Extract the [x, y] coordinate from the center of the cell holding the provided text.  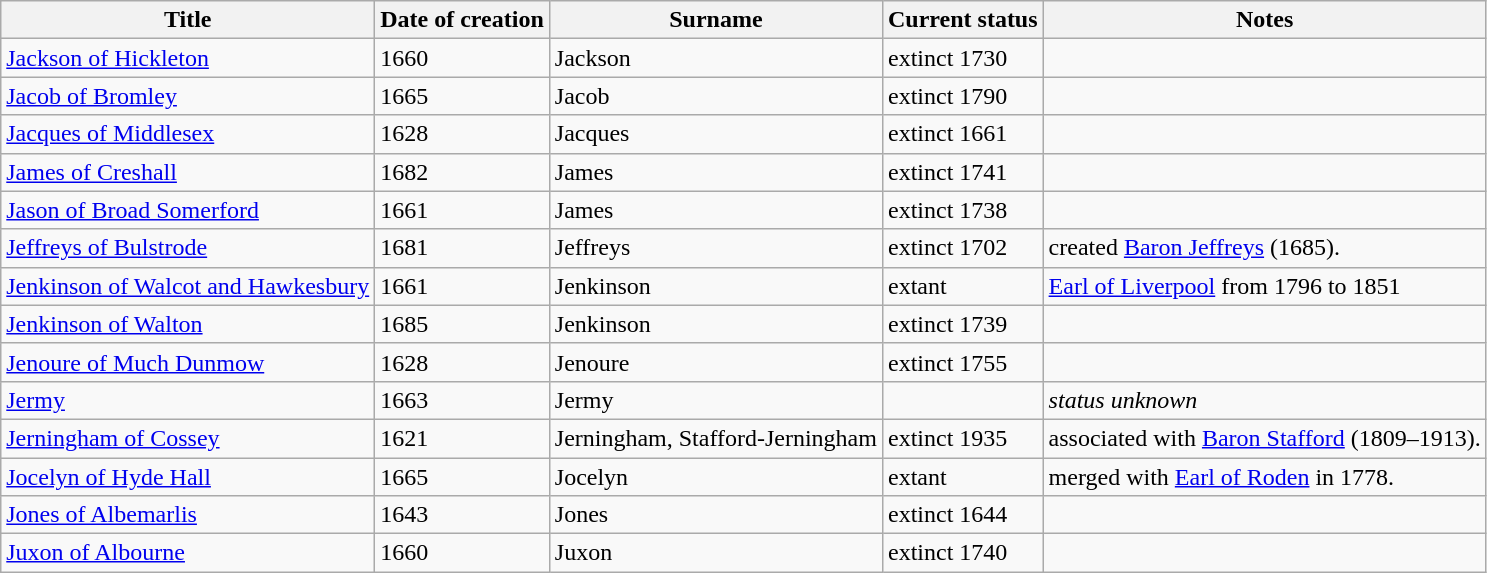
Jocelyn [716, 477]
Date of creation [462, 20]
1643 [462, 515]
Notes [1264, 20]
extinct 1741 [962, 172]
Jenkinson of Walcot and Hawkesbury [188, 286]
Surname [716, 20]
James of Creshall [188, 172]
Jackson [716, 58]
extinct 1755 [962, 362]
Jeffreys of Bulstrode [188, 248]
status unknown [1264, 400]
extinct 1702 [962, 248]
Jerningham, Stafford-Jerningham [716, 438]
1621 [462, 438]
associated with Baron Stafford (1809–1913). [1264, 438]
1682 [462, 172]
extinct 1740 [962, 553]
Jenoure [716, 362]
extinct 1790 [962, 96]
extinct 1738 [962, 210]
Title [188, 20]
Jason of Broad Somerford [188, 210]
extinct 1661 [962, 134]
Jones [716, 515]
extinct 1935 [962, 438]
Jackson of Hickleton [188, 58]
Jenkinson of Walton [188, 324]
Jerningham of Cossey [188, 438]
Juxon of Albourne [188, 553]
Current status [962, 20]
Juxon [716, 553]
extinct 1644 [962, 515]
Earl of Liverpool from 1796 to 1851 [1264, 286]
Jacob [716, 96]
Jacques of Middlesex [188, 134]
Jocelyn of Hyde Hall [188, 477]
Jenoure of Much Dunmow [188, 362]
extinct 1730 [962, 58]
Jacques [716, 134]
1685 [462, 324]
Jones of Albemarlis [188, 515]
extinct 1739 [962, 324]
merged with Earl of Roden in 1778. [1264, 477]
created Baron Jeffreys (1685). [1264, 248]
Jeffreys [716, 248]
1663 [462, 400]
Jacob of Bromley [188, 96]
1681 [462, 248]
